Capture the cell that displays the provided text and extract its [X, Y] central coordinate. 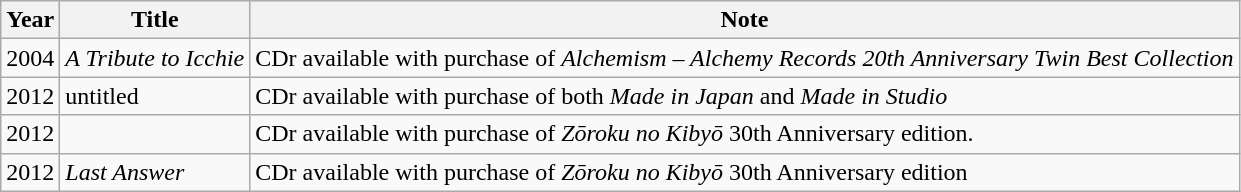
Title [155, 20]
A Tribute to Icchie [155, 58]
Note [744, 20]
CDr available with purchase of Alchemism – Alchemy Records 20th Anniversary Twin Best Collection [744, 58]
untitled [155, 96]
CDr available with purchase of both Made in Japan and Made in Studio [744, 96]
Year [30, 20]
CDr available with purchase of Zōroku no Kibyō 30th Anniversary edition. [744, 134]
2004 [30, 58]
Last Answer [155, 172]
CDr available with purchase of Zōroku no Kibyō 30th Anniversary edition [744, 172]
